Return (X, Y) of the center of cell containing provided text 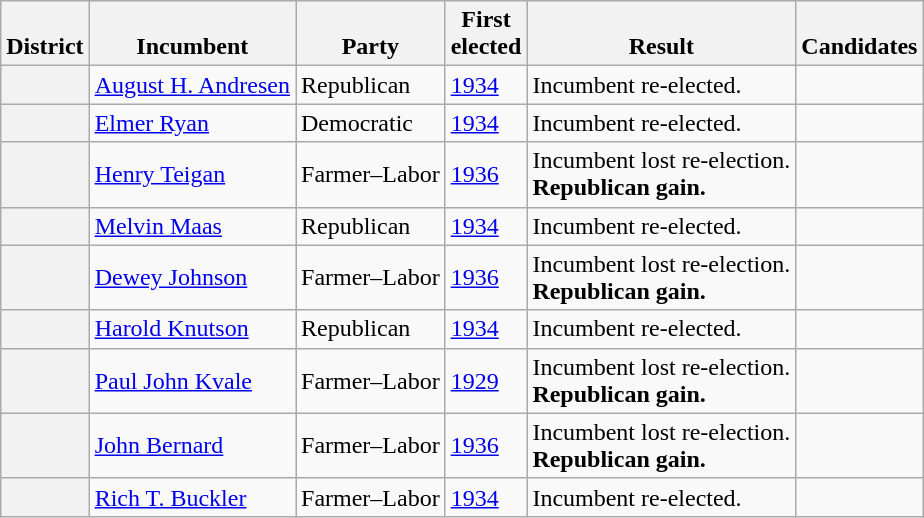
Party (371, 34)
Dewey Johnson (192, 278)
1929 (486, 380)
August H. Andresen (192, 85)
Paul John Kvale (192, 380)
Elmer Ryan (192, 123)
Harold Knutson (192, 329)
Henry Teigan (192, 174)
John Bernard (192, 446)
Result (662, 34)
Incumbent (192, 34)
Melvin Maas (192, 226)
Candidates (860, 34)
Democratic (371, 123)
District (45, 34)
Rich T. Buckler (192, 497)
Firstelected (486, 34)
